From the cell containing the given text, extract its center point as [X, Y] coordinate. 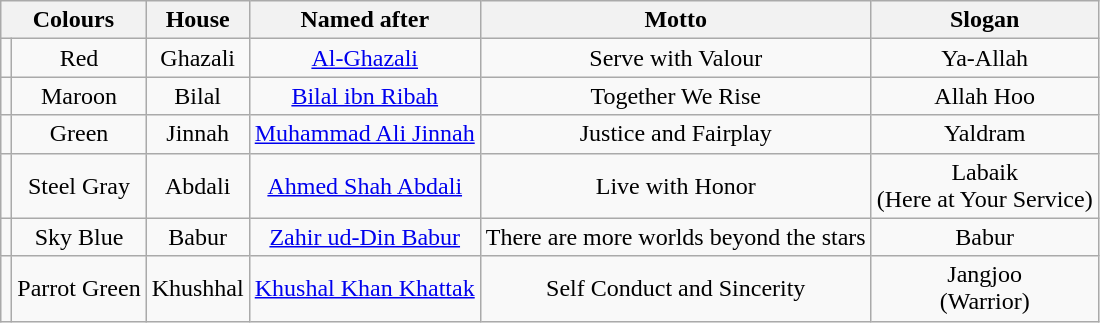
Ghazali [198, 58]
Zahir ud-Din Babur [364, 237]
Colours [74, 20]
Justice and Fairplay [676, 134]
Allah Hoo [984, 96]
Sky Blue [79, 237]
Red [79, 58]
There are more worlds beyond the stars [676, 237]
Bilal [198, 96]
Serve with Valour [676, 58]
Yaldram [984, 134]
Muhammad Ali Jinnah [364, 134]
Abdali [198, 186]
Steel Gray [79, 186]
Khushhal [198, 288]
Maroon [79, 96]
Together We Rise [676, 96]
Slogan [984, 20]
Bilal ibn Ribah [364, 96]
Khushal Khan Khattak [364, 288]
Motto [676, 20]
Al-Ghazali [364, 58]
Jinnah [198, 134]
Jangjoo(Warrior) [984, 288]
Named after [364, 20]
Parrot Green [79, 288]
Self Conduct and Sincerity [676, 288]
Ahmed Shah Abdali [364, 186]
Labaik(Here at Your Service) [984, 186]
Live with Honor [676, 186]
Green [79, 134]
Ya-Allah [984, 58]
House [198, 20]
